Detect which cell encompasses the target text, then output its [X, Y] center coordinate. 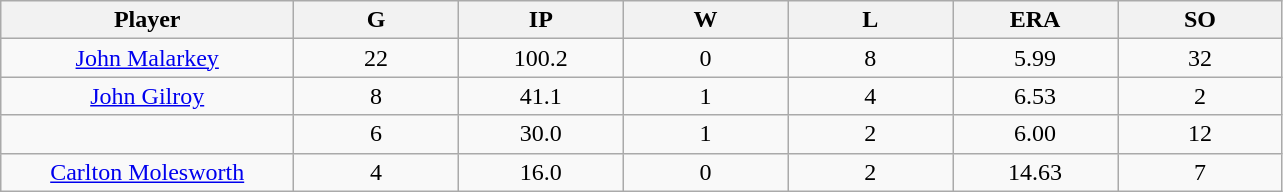
6 [376, 134]
6.00 [1036, 134]
22 [376, 58]
W [706, 20]
12 [1200, 134]
IP [540, 20]
100.2 [540, 58]
7 [1200, 172]
Carlton Molesworth [148, 172]
6.53 [1036, 96]
John Malarkey [148, 58]
ERA [1036, 20]
G [376, 20]
30.0 [540, 134]
5.99 [1036, 58]
14.63 [1036, 172]
John Gilroy [148, 96]
32 [1200, 58]
41.1 [540, 96]
16.0 [540, 172]
SO [1200, 20]
Player [148, 20]
L [870, 20]
